Extract the (x, y) coordinate from the center of the cell holding the provided text.  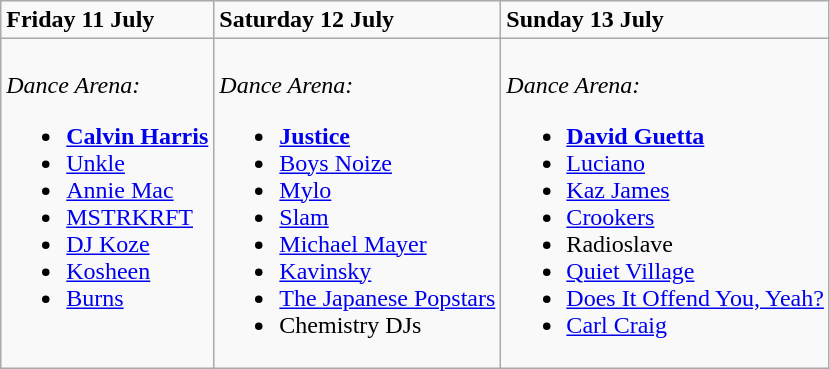
Sunday 13 July (666, 20)
Dance Arena:JusticeBoys NoizeMyloSlamMichael MayerKavinskyThe Japanese PopstarsChemistry DJs (358, 204)
Dance Arena:David GuettaLucianoKaz JamesCrookersRadioslaveQuiet VillageDoes It Offend You, Yeah?Carl Craig (666, 204)
Friday 11 July (108, 20)
Saturday 12 July (358, 20)
Dance Arena:Calvin HarrisUnkleAnnie MacMSTRKRFTDJ KozeKosheenBurns (108, 204)
